Return [X, Y] of the center of cell containing provided text 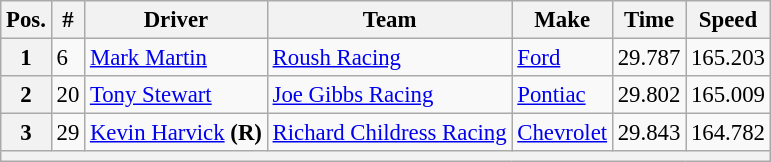
29.787 [648, 58]
Tony Stewart [176, 95]
Joe Gibbs Racing [390, 95]
# [68, 20]
29.802 [648, 95]
6 [68, 58]
Time [648, 20]
2 [26, 95]
Pos. [26, 20]
Kevin Harvick (R) [176, 133]
165.009 [728, 95]
Ford [562, 58]
20 [68, 95]
1 [26, 58]
Make [562, 20]
Mark Martin [176, 58]
Roush Racing [390, 58]
Pontiac [562, 95]
Speed [728, 20]
165.203 [728, 58]
Driver [176, 20]
29 [68, 133]
Chevrolet [562, 133]
Richard Childress Racing [390, 133]
3 [26, 133]
164.782 [728, 133]
29.843 [648, 133]
Team [390, 20]
